Locate the cell with the specified text and output its [X, Y] center coordinate. 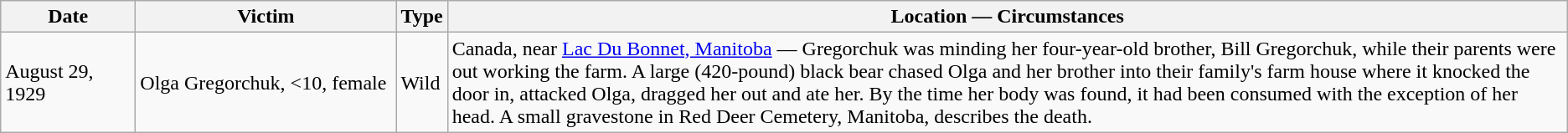
Location — Circumstances [1007, 17]
Type [422, 17]
Date [69, 17]
Victim [266, 17]
Olga Gregorchuk, <10, female [266, 82]
Wild [422, 82]
August 29, 1929 [69, 82]
